Capture the cell that displays the provided text and extract its [X, Y] central coordinate. 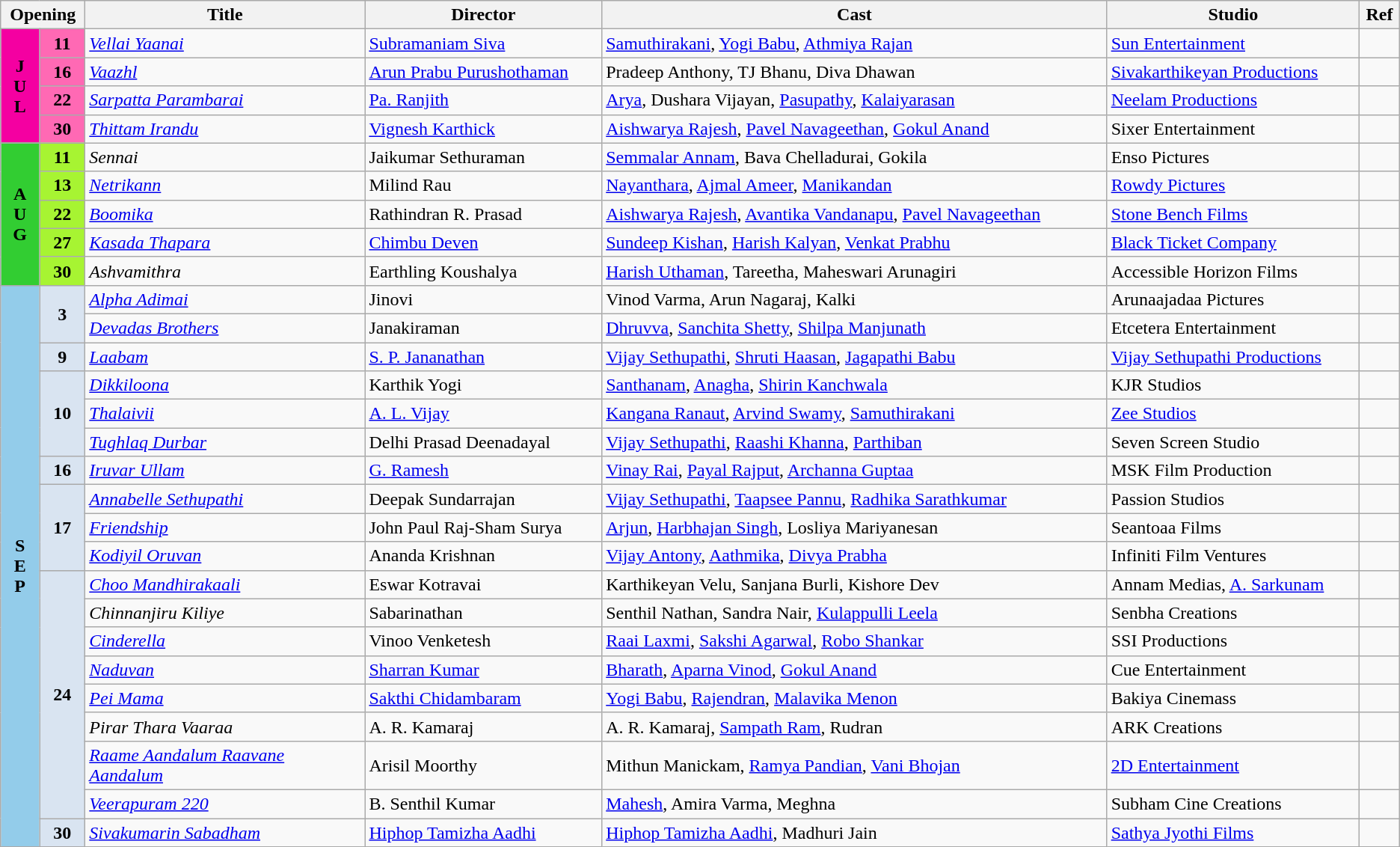
Sennai [225, 157]
Opening [43, 15]
John Paul Raj-Sham Surya [483, 528]
Aishwarya Rajesh, Pavel Navageethan, Gokul Anand [854, 129]
Santhanam, Anagha, Shirin Kanchwala [854, 385]
Hiphop Tamizha Aadhi, Madhuri Jain [854, 833]
Sharran Kumar [483, 670]
Subramaniam Siva [483, 43]
SSI Productions [1232, 641]
Mithun Manickam, Ramya Pandian, Vani Bhojan [854, 765]
Tughlaq Durbar [225, 442]
Sivakumarin Sabadham [225, 833]
Chimbu Deven [483, 242]
Kangana Ranaut, Arvind Swamy, Samuthirakani [854, 414]
Thittam Irandu [225, 129]
Sabarinathan [483, 613]
Sivakarthikeyan Productions [1232, 72]
Mahesh, Amira Varma, Meghna [854, 804]
Stone Bench Films [1232, 214]
Cue Entertainment [1232, 670]
Arya, Dushara Vijayan, Pasupathy, Kalaiyarasan [854, 100]
Black Ticket Company [1232, 242]
Aishwarya Rajesh, Avantika Vandanapu, Pavel Navageethan [854, 214]
Netrikann [225, 186]
Arisil Moorthy [483, 765]
Zee Studios [1232, 414]
Vellai Yaanai [225, 43]
Karthik Yogi [483, 385]
Sun Entertainment [1232, 43]
Friendship [225, 528]
13 [63, 186]
ARK Creations [1232, 727]
Dikkiloona [225, 385]
Naduvan [225, 670]
Earthling Koushalya [483, 271]
Bharath, Aparna Vinod, Gokul Anand [854, 670]
A. R. Kamaraj [483, 727]
Kasada Thapara [225, 242]
Rathindran R. Prasad [483, 214]
Sakthi Chidambaram [483, 698]
Raai Laxmi, Sakshi Agarwal, Robo Shankar [854, 641]
Vignesh Karthick [483, 129]
Choo Mandhirakaali [225, 584]
Sixer Entertainment [1232, 129]
24 [63, 694]
Cinderella [225, 641]
Studio [1232, 15]
Laabam [225, 357]
Vinay Rai, Payal Rajput, Archanna Guptaa [854, 471]
Pa. Ranjith [483, 100]
Arjun, Harbhajan Singh, Losliya Mariyanesan [854, 528]
Deepak Sundarrajan [483, 499]
Vijay Sethupathi, Taapsee Pannu, Radhika Sarathkumar [854, 499]
Nayanthara, Ajmal Ameer, Manikandan [854, 186]
Kodiyil Oruvan [225, 556]
27 [63, 242]
Milind Rau [483, 186]
Alpha Adimai [225, 299]
Arun Prabu Purushothaman [483, 72]
Sathya Jyothi Films [1232, 833]
Iruvar Ullam [225, 471]
Devadas Brothers [225, 328]
Vijay Sethupathi Productions [1232, 357]
Hiphop Tamizha Aadhi [483, 833]
Bakiya Cinemass [1232, 698]
Ashvamithra [225, 271]
JUL [20, 86]
A. L. Vijay [483, 414]
Annam Medias, A. Sarkunam [1232, 584]
Boomika [225, 214]
Subham Cine Creations [1232, 804]
Vinod Varma, Arun Nagaraj, Kalki [854, 299]
Vijay Sethupathi, Shruti Haasan, Jagapathi Babu [854, 357]
MSK Film Production [1232, 471]
Passion Studios [1232, 499]
Semmalar Annam, Bava Chelladurai, Gokila [854, 157]
Vaazhl [225, 72]
Cast [854, 15]
Infiniti Film Ventures [1232, 556]
9 [63, 357]
Seantoaa Films [1232, 528]
Ananda Krishnan [483, 556]
SEP [20, 566]
Dhruvva, Sanchita Shetty, Shilpa Manjunath [854, 328]
Senbha Creations [1232, 613]
Delhi Prasad Deenadayal [483, 442]
Etcetera Entertainment [1232, 328]
Vijay Sethupathi, Raashi Khanna, Parthiban [854, 442]
Accessible Horizon Films [1232, 271]
G. Ramesh [483, 471]
Sarpatta Parambarai [225, 100]
S. P. Jananathan [483, 357]
Pei Mama [225, 698]
Raame Aandalum Raavane Aandalum [225, 765]
Enso Pictures [1232, 157]
Title [225, 15]
Rowdy Pictures [1232, 186]
Chinnanjiru Kiliye [225, 613]
Pradeep Anthony, TJ Bhanu, Diva Dhawan [854, 72]
Pirar Thara Vaaraa [225, 727]
Samuthirakani, Yogi Babu, Athmiya Rajan [854, 43]
Director [483, 15]
Karthikeyan Velu, Sanjana Burli, Kishore Dev [854, 584]
Vijay Antony, Aathmika, Divya Prabha [854, 556]
10 [63, 414]
Seven Screen Studio [1232, 442]
Ref [1380, 15]
AUG [20, 214]
Arunaajadaa Pictures [1232, 299]
Veerapuram 220 [225, 804]
KJR Studios [1232, 385]
3 [63, 314]
Eswar Kotravai [483, 584]
Neelam Productions [1232, 100]
2D Entertainment [1232, 765]
Jinovi [483, 299]
Yogi Babu, Rajendran, Malavika Menon [854, 698]
Senthil Nathan, Sandra Nair, Kulappulli Leela [854, 613]
A. R. Kamaraj, Sampath Ram, Rudran [854, 727]
Annabelle Sethupathi [225, 499]
Thalaivii [225, 414]
Vinoo Venketesh [483, 641]
Jaikumar Sethuraman [483, 157]
Janakiraman [483, 328]
Harish Uthaman, Tareetha, Maheswari Arunagiri [854, 271]
B. Senthil Kumar [483, 804]
17 [63, 528]
Sundeep Kishan, Harish Kalyan, Venkat Prabhu [854, 242]
